Scan for the cell matching the given text and deliver its [X, Y] coordinate at center. 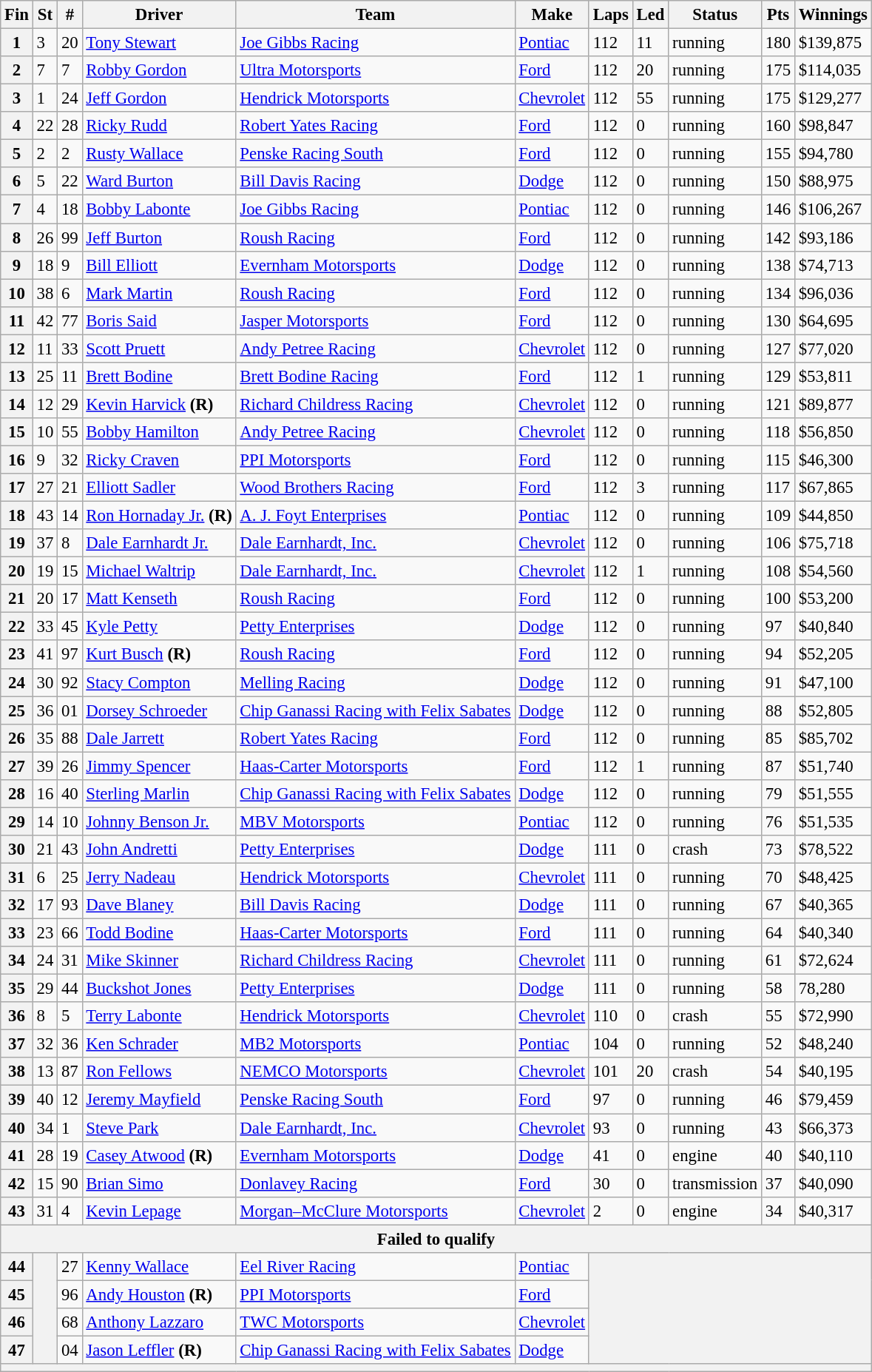
Fin [17, 15]
Buckshot Jones [159, 989]
$51,740 [833, 766]
$56,850 [833, 432]
Jason Leffler (R) [159, 1350]
52 [778, 1044]
Ken Schrader [159, 1044]
58 [778, 989]
129 [778, 377]
101 [611, 1072]
Boris Said [159, 320]
138 [778, 265]
$48,425 [833, 877]
76 [778, 821]
77 [70, 320]
115 [778, 460]
61 [778, 961]
Robby Gordon [159, 70]
90 [70, 1183]
146 [778, 209]
Todd Bodine [159, 933]
Stacy Compton [159, 682]
John Andretti [159, 850]
$78,522 [833, 850]
transmission [715, 1183]
Led [651, 15]
Dorsey Schroeder [159, 710]
$53,200 [833, 599]
Steve Park [159, 1128]
Anthony Lazzaro [159, 1322]
Make [552, 15]
117 [778, 488]
70 [778, 877]
$40,110 [833, 1155]
$89,877 [833, 404]
$106,267 [833, 209]
Dave Blaney [159, 905]
134 [778, 293]
47 [17, 1350]
68 [70, 1322]
$54,560 [833, 571]
$93,186 [833, 238]
Driver [159, 15]
$85,702 [833, 738]
Casey Atwood (R) [159, 1155]
$72,624 [833, 961]
$52,205 [833, 655]
91 [778, 682]
Sterling Marlin [159, 794]
Jeff Gordon [159, 98]
92 [70, 682]
TWC Motorsports [376, 1322]
Morgan–McClure Motorsports [376, 1211]
150 [778, 181]
96 [70, 1294]
104 [611, 1044]
Donlavey Racing [376, 1183]
Elliott Sadler [159, 488]
118 [778, 432]
130 [778, 320]
$66,373 [833, 1128]
Laps [611, 15]
160 [778, 126]
MBV Motorsports [376, 821]
180 [778, 43]
Scott Pruett [159, 349]
$96,036 [833, 293]
04 [70, 1350]
# [70, 15]
Jeremy Mayfield [159, 1100]
St [44, 15]
Mike Skinner [159, 961]
NEMCO Motorsports [376, 1072]
Team [376, 15]
Jimmy Spencer [159, 766]
Dale Jarrett [159, 738]
Bill Elliott [159, 265]
$88,975 [833, 181]
Tony Stewart [159, 43]
Kevin Harvick (R) [159, 404]
$67,865 [833, 488]
$114,035 [833, 70]
66 [70, 933]
Winnings [833, 15]
67 [778, 905]
Kurt Busch (R) [159, 655]
100 [778, 599]
$40,365 [833, 905]
Jerry Nadeau [159, 877]
Jeff Burton [159, 238]
01 [70, 710]
78,280 [833, 989]
Bobby Hamilton [159, 432]
Melling Racing [376, 682]
142 [778, 238]
Kenny Wallace [159, 1267]
$129,277 [833, 98]
$53,811 [833, 377]
79 [778, 794]
Bobby Labonte [159, 209]
$51,535 [833, 821]
Kevin Lepage [159, 1211]
$46,300 [833, 460]
$40,195 [833, 1072]
Michael Waltrip [159, 571]
106 [778, 543]
110 [611, 1016]
155 [778, 154]
$47,100 [833, 682]
Ron Fellows [159, 1072]
$98,847 [833, 126]
54 [778, 1072]
$75,718 [833, 543]
99 [70, 238]
94 [778, 655]
127 [778, 349]
Brett Bodine Racing [376, 377]
A. J. Foyt Enterprises [376, 516]
Ricky Craven [159, 460]
109 [778, 516]
Ultra Motorsports [376, 70]
$48,240 [833, 1044]
64 [778, 933]
108 [778, 571]
Ricky Rudd [159, 126]
Terry Labonte [159, 1016]
Andy Houston (R) [159, 1294]
73 [778, 850]
Failed to qualify [436, 1239]
$139,875 [833, 43]
$40,340 [833, 933]
$51,555 [833, 794]
$40,090 [833, 1183]
$94,780 [833, 154]
$40,317 [833, 1211]
Jasper Motorsports [376, 320]
$74,713 [833, 265]
121 [778, 404]
Johnny Benson Jr. [159, 821]
Kyle Petty [159, 627]
Dale Earnhardt Jr. [159, 543]
Ward Burton [159, 181]
Mark Martin [159, 293]
Ron Hornaday Jr. (R) [159, 516]
$40,840 [833, 627]
$72,990 [833, 1016]
MB2 Motorsports [376, 1044]
Status [715, 15]
Eel River Racing [376, 1267]
$52,805 [833, 710]
$79,459 [833, 1100]
Matt Kenseth [159, 599]
Rusty Wallace [159, 154]
85 [778, 738]
Wood Brothers Racing [376, 488]
Pts [778, 15]
$44,850 [833, 516]
Brian Simo [159, 1183]
Brett Bodine [159, 377]
$77,020 [833, 349]
$64,695 [833, 320]
